Provide the [X, Y] coordinate of the cell's center where the given text is located.  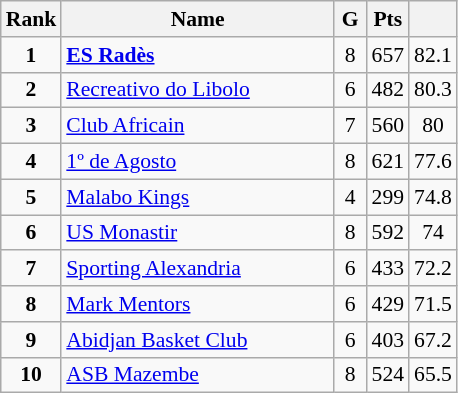
9 [32, 340]
Mark Mentors [198, 304]
Name [198, 19]
524 [388, 375]
433 [388, 269]
621 [388, 162]
657 [388, 55]
80 [433, 126]
72.2 [433, 269]
G [350, 19]
560 [388, 126]
3 [32, 126]
Recreativo do Libolo [198, 90]
Club Africain [198, 126]
5 [32, 197]
82.1 [433, 55]
67.2 [433, 340]
482 [388, 90]
1 [32, 55]
429 [388, 304]
299 [388, 197]
Pts [388, 19]
ASB Mazembe [198, 375]
1º de Agosto [198, 162]
403 [388, 340]
65.5 [433, 375]
US Monastir [198, 233]
74 [433, 233]
Rank [32, 19]
74.8 [433, 197]
2 [32, 90]
Malabo Kings [198, 197]
ES Radès [198, 55]
71.5 [433, 304]
592 [388, 233]
10 [32, 375]
Sporting Alexandria [198, 269]
Abidjan Basket Club [198, 340]
80.3 [433, 90]
77.6 [433, 162]
